Identify which cell holds the provided text, then report its [x, y] central coordinate. 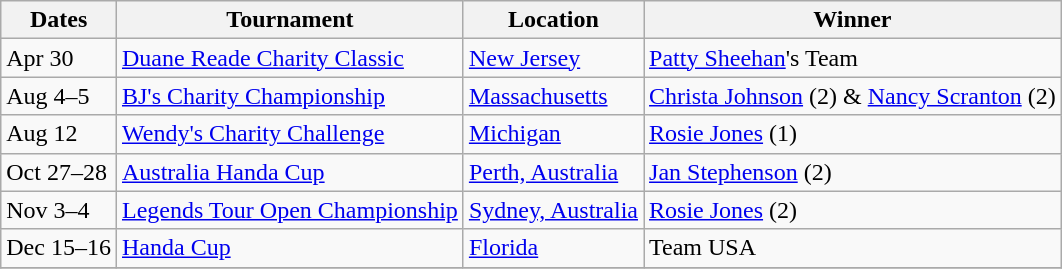
Legends Tour Open Championship [290, 210]
Aug 4–5 [59, 96]
Rosie Jones (2) [853, 210]
BJ's Charity Championship [290, 96]
Massachusetts [553, 96]
Nov 3–4 [59, 210]
Oct 27–28 [59, 172]
Wendy's Charity Challenge [290, 134]
Patty Sheehan's Team [853, 58]
Dates [59, 20]
New Jersey [553, 58]
Christa Johnson (2) & Nancy Scranton (2) [853, 96]
Tournament [290, 20]
Duane Reade Charity Classic [290, 58]
Florida [553, 248]
Winner [853, 20]
Aug 12 [59, 134]
Sydney, Australia [553, 210]
Perth, Australia [553, 172]
Rosie Jones (1) [853, 134]
Location [553, 20]
Team USA [853, 248]
Australia Handa Cup [290, 172]
Apr 30 [59, 58]
Michigan [553, 134]
Dec 15–16 [59, 248]
Jan Stephenson (2) [853, 172]
Handa Cup [290, 248]
